Return the [X, Y] coordinate for the center point of the cell that contains the specified text.  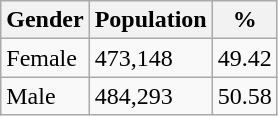
Male [45, 96]
Female [45, 58]
484,293 [150, 96]
Population [150, 20]
Gender [45, 20]
% [244, 20]
49.42 [244, 58]
50.58 [244, 96]
473,148 [150, 58]
